Return [x, y] of the center of cell containing provided text 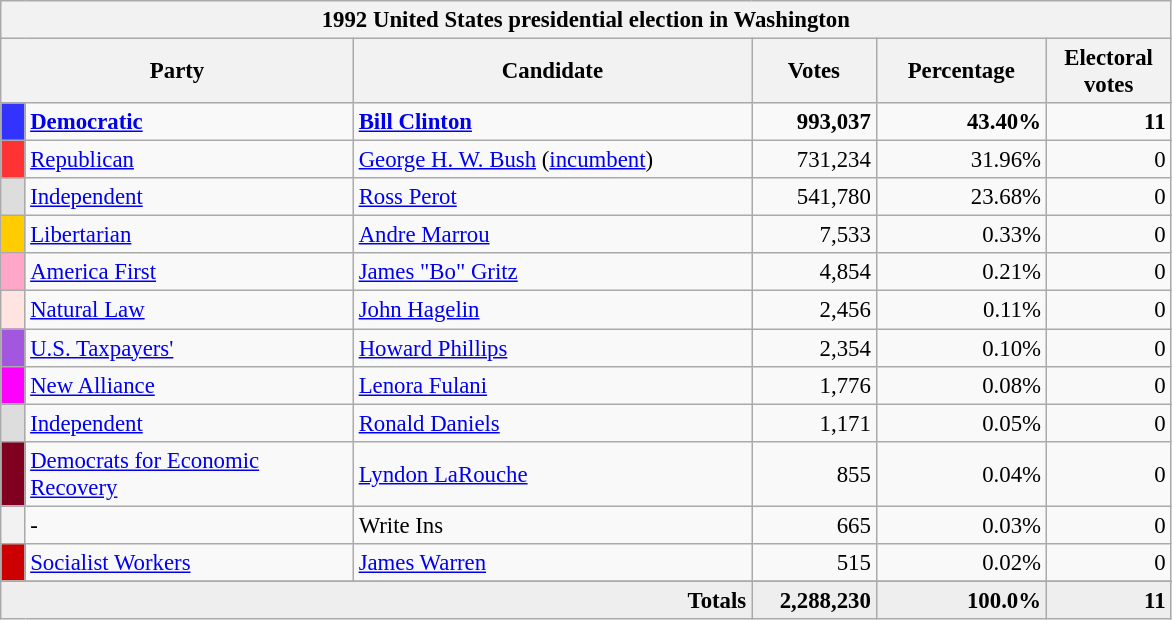
New Alliance [189, 385]
0.05% [961, 423]
7,533 [814, 235]
Candidate [552, 72]
2,354 [814, 348]
Socialist Workers [189, 563]
Lyndon LaRouche [552, 474]
James "Bo" Gritz [552, 273]
Andre Marrou [552, 235]
Libertarian [189, 235]
Democratic [189, 122]
U.S. Taxpayers' [189, 348]
George H. W. Bush (incumbent) [552, 160]
0.03% [961, 525]
0.21% [961, 273]
100.0% [961, 600]
2,288,230 [814, 600]
Percentage [961, 72]
993,037 [814, 122]
Ross Perot [552, 197]
Republican [189, 160]
4,854 [814, 273]
0.04% [961, 474]
1,776 [814, 385]
0.10% [961, 348]
43.40% [961, 122]
James Warren [552, 563]
23.68% [961, 197]
515 [814, 563]
Lenora Fulani [552, 385]
1,171 [814, 423]
31.96% [961, 160]
0.11% [961, 310]
Howard Phillips [552, 348]
0.33% [961, 235]
Write Ins [552, 525]
John Hagelin [552, 310]
2,456 [814, 310]
Natural Law [189, 310]
855 [814, 474]
0.02% [961, 563]
Electoral votes [1108, 72]
- [189, 525]
Ronald Daniels [552, 423]
Democrats for Economic Recovery [189, 474]
Totals [376, 600]
Bill Clinton [552, 122]
1992 United States presidential election in Washington [586, 20]
665 [814, 525]
America First [189, 273]
Party [178, 72]
0.08% [961, 385]
541,780 [814, 197]
731,234 [814, 160]
Votes [814, 72]
